Determine the [x, y] coordinate at the center of the cell enclosing the given text.  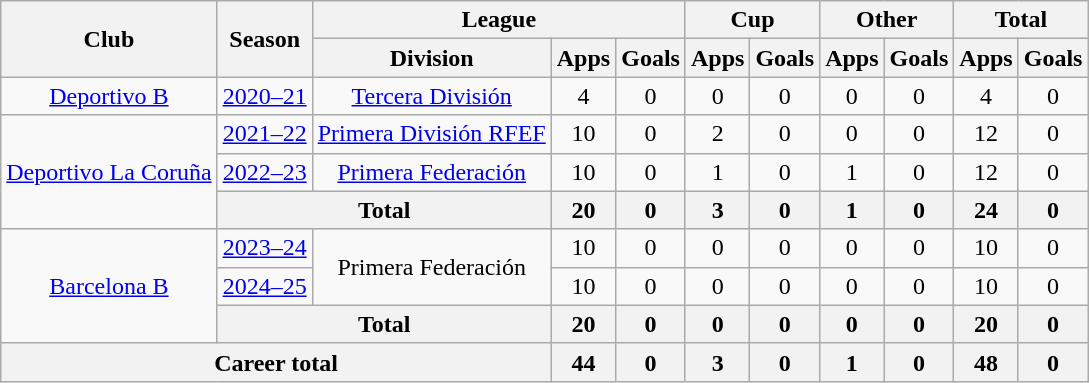
League [498, 20]
Club [109, 39]
2 [717, 134]
Deportivo B [109, 96]
Career total [276, 362]
Tercera División [432, 96]
Cup [752, 20]
Season [264, 39]
Barcelona B [109, 286]
Division [432, 58]
2020–21 [264, 96]
Other [887, 20]
2022–23 [264, 172]
2021–22 [264, 134]
2024–25 [264, 286]
24 [986, 210]
44 [583, 362]
Primera División RFEF [432, 134]
2023–24 [264, 248]
Deportivo La Coruña [109, 172]
48 [986, 362]
